Return the (x, y) coordinate for the center point of the cell that contains the specified text.  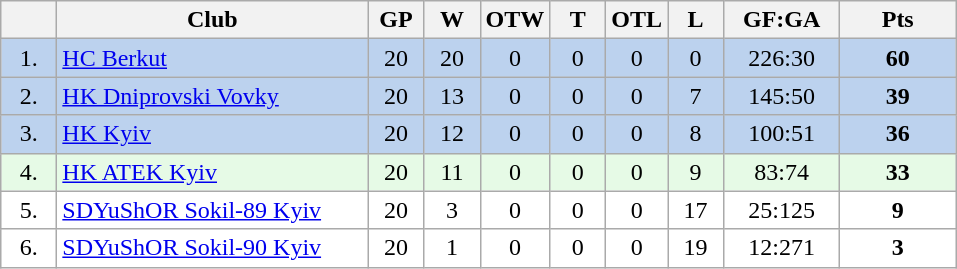
5. (29, 210)
3. (29, 134)
12 (452, 134)
HK Dniprovski Vovky (212, 96)
OTW (515, 20)
39 (898, 96)
11 (452, 172)
145:50 (782, 96)
SDYuShOR Sokil-89 Kyiv (212, 210)
60 (898, 58)
HK Kyiv (212, 134)
HC Berkut (212, 58)
33 (898, 172)
HK ATEK Kyiv (212, 172)
8 (696, 134)
25:125 (782, 210)
GP (396, 20)
83:74 (782, 172)
6. (29, 248)
GF:GA (782, 20)
17 (696, 210)
100:51 (782, 134)
226:30 (782, 58)
Club (212, 20)
4. (29, 172)
L (696, 20)
12:271 (782, 248)
OTL (637, 20)
36 (898, 134)
1 (452, 248)
19 (696, 248)
W (452, 20)
13 (452, 96)
Pts (898, 20)
7 (696, 96)
T (578, 20)
1. (29, 58)
SDYuShOR Sokil-90 Kyiv (212, 248)
2. (29, 96)
